Output the [X, Y] coordinate of the center of the cell containing the given text.  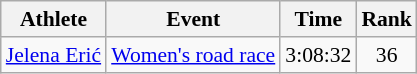
Athlete [54, 19]
Time [318, 19]
Women's road race [193, 55]
Jelena Erić [54, 55]
36 [386, 55]
Event [193, 19]
Rank [386, 19]
3:08:32 [318, 55]
